Identify which cell holds the provided text, then report its (x, y) central coordinate. 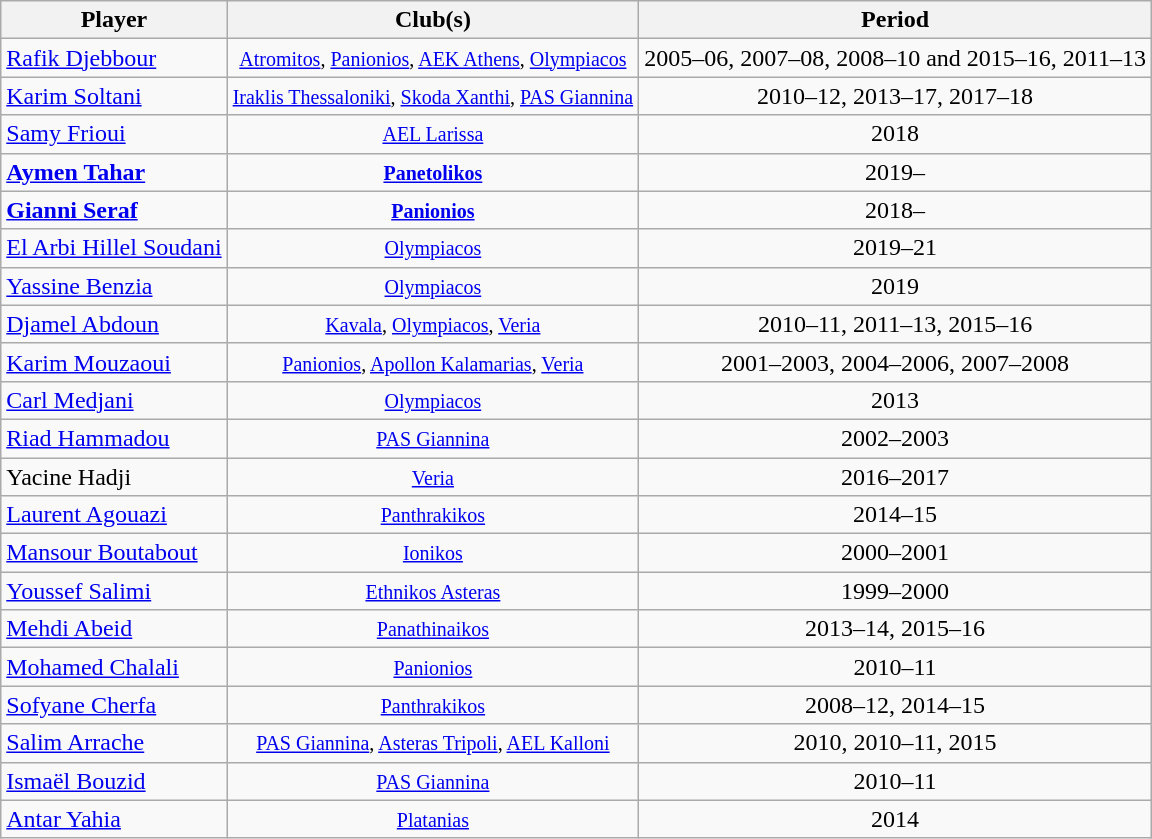
AEL Larissa (433, 134)
PAS Giannina, Asteras Tripoli, AEL Kalloni (433, 743)
2002–2003 (896, 438)
Karim Mouzaoui (114, 362)
Ethnikos Asteras (433, 591)
Atromitos, Panionios, AEK Athens, Olympiacos (433, 58)
2014 (896, 819)
2001–2003, 2004–2006, 2007–2008 (896, 362)
Player (114, 20)
Panathinaikos (433, 629)
2019–21 (896, 248)
Antar Yahia (114, 819)
Mansour Boutabout (114, 553)
Panetolikos (433, 172)
Iraklis Thessaloniki, Skoda Xanthi, PAS Giannina (433, 96)
Platanias (433, 819)
Rafik Djebbour (114, 58)
2000–2001 (896, 553)
2016–2017 (896, 477)
Djamel Abdoun (114, 324)
2013 (896, 400)
2018 (896, 134)
Yassine Benzia (114, 286)
Gianni Seraf (114, 210)
Salim Arrache (114, 743)
Karim Soltani (114, 96)
Aymen Tahar (114, 172)
Riad Hammadou (114, 438)
Club(s) (433, 20)
2010, 2010–11, 2015 (896, 743)
Youssef Salimi (114, 591)
Kavala, Olympiacos, Veria (433, 324)
2005–06, 2007–08, 2008–10 and 2015–16, 2011–13 (896, 58)
Ionikos (433, 553)
2014–15 (896, 515)
Sofyane Cherfa (114, 705)
Panionios, Apollon Kalamarias, Veria (433, 362)
Samy Frioui (114, 134)
Mohamed Chalali (114, 667)
2008–12, 2014–15 (896, 705)
El Arbi Hillel Soudani (114, 248)
1999–2000 (896, 591)
2010–11, 2011–13, 2015–16 (896, 324)
2013–14, 2015–16 (896, 629)
2019 (896, 286)
2019– (896, 172)
Laurent Agouazi (114, 515)
2010–12, 2013–17, 2017–18 (896, 96)
Ismaël Bouzid (114, 781)
2018– (896, 210)
Carl Medjani (114, 400)
Yacine Hadji (114, 477)
Veria (433, 477)
Period (896, 20)
Mehdi Abeid (114, 629)
